Output the [x, y] coordinate of the center of the cell containing the given text.  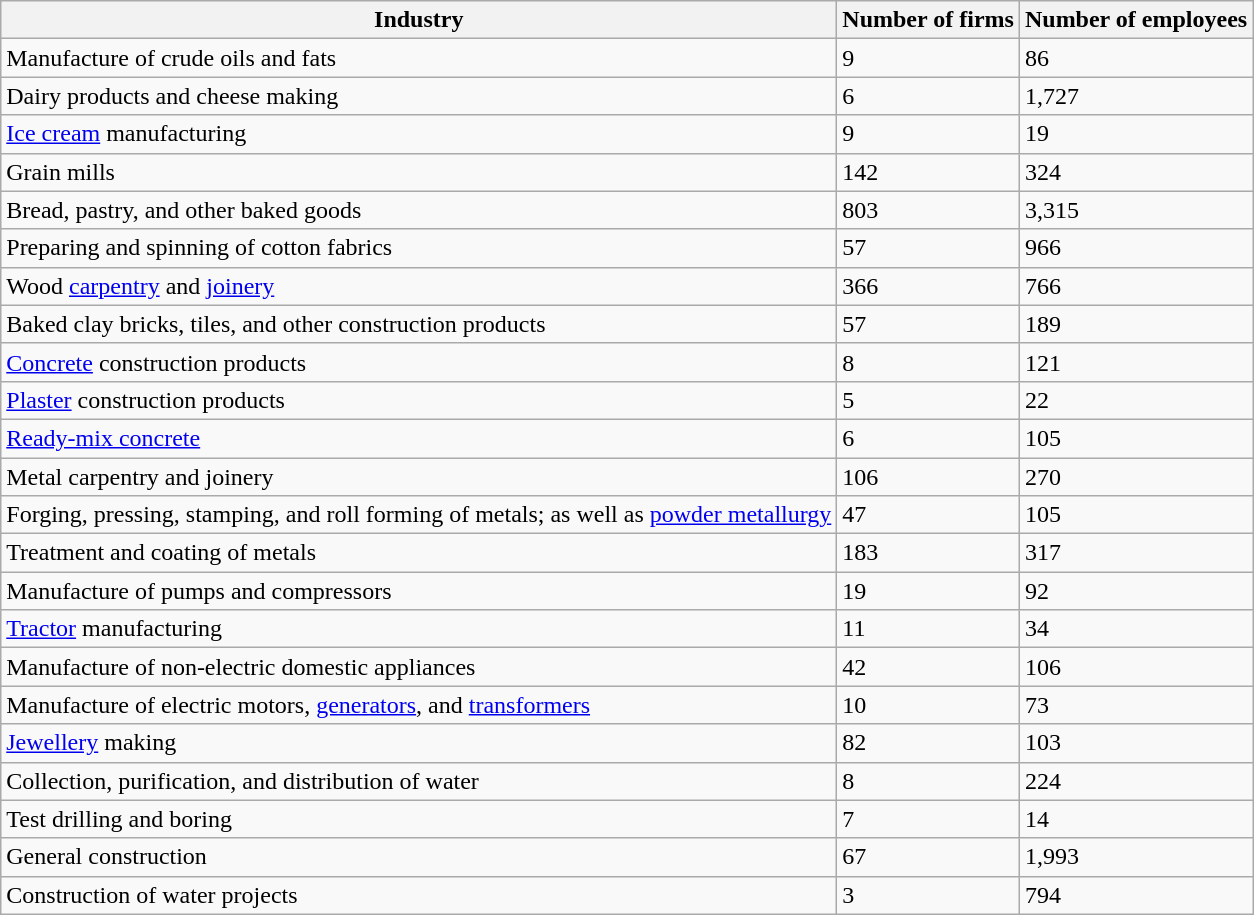
34 [1136, 629]
1,993 [1136, 857]
Industry [419, 20]
22 [1136, 400]
103 [1136, 743]
Tractor manufacturing [419, 629]
Test drilling and boring [419, 819]
1,727 [1136, 96]
92 [1136, 591]
Dairy products and cheese making [419, 96]
82 [928, 743]
Manufacture of crude oils and fats [419, 58]
121 [1136, 362]
Wood carpentry and joinery [419, 286]
Treatment and coating of metals [419, 553]
14 [1136, 819]
366 [928, 286]
General construction [419, 857]
189 [1136, 324]
270 [1136, 477]
73 [1136, 705]
3,315 [1136, 210]
Jewellery making [419, 743]
Construction of water projects [419, 895]
794 [1136, 895]
Forging, pressing, stamping, and roll forming of metals; as well as powder metallurgy [419, 515]
Number of employees [1136, 20]
Manufacture of pumps and compressors [419, 591]
Ice cream manufacturing [419, 134]
224 [1136, 781]
766 [1136, 286]
Manufacture of non-electric domestic appliances [419, 667]
Preparing and spinning of cotton fabrics [419, 248]
Number of firms [928, 20]
966 [1136, 248]
Manufacture of electric motors, generators, and transformers [419, 705]
86 [1136, 58]
Collection, purification, and distribution of water [419, 781]
Plaster construction products [419, 400]
Grain mills [419, 172]
Baked clay bricks, tiles, and other construction products [419, 324]
47 [928, 515]
5 [928, 400]
142 [928, 172]
67 [928, 857]
42 [928, 667]
Ready-mix concrete [419, 438]
Bread, pastry, and other baked goods [419, 210]
183 [928, 553]
10 [928, 705]
803 [928, 210]
324 [1136, 172]
11 [928, 629]
Metal carpentry and joinery [419, 477]
Concrete construction products [419, 362]
7 [928, 819]
317 [1136, 553]
3 [928, 895]
